Locate the cell with the specified text and output its (x, y) center coordinate. 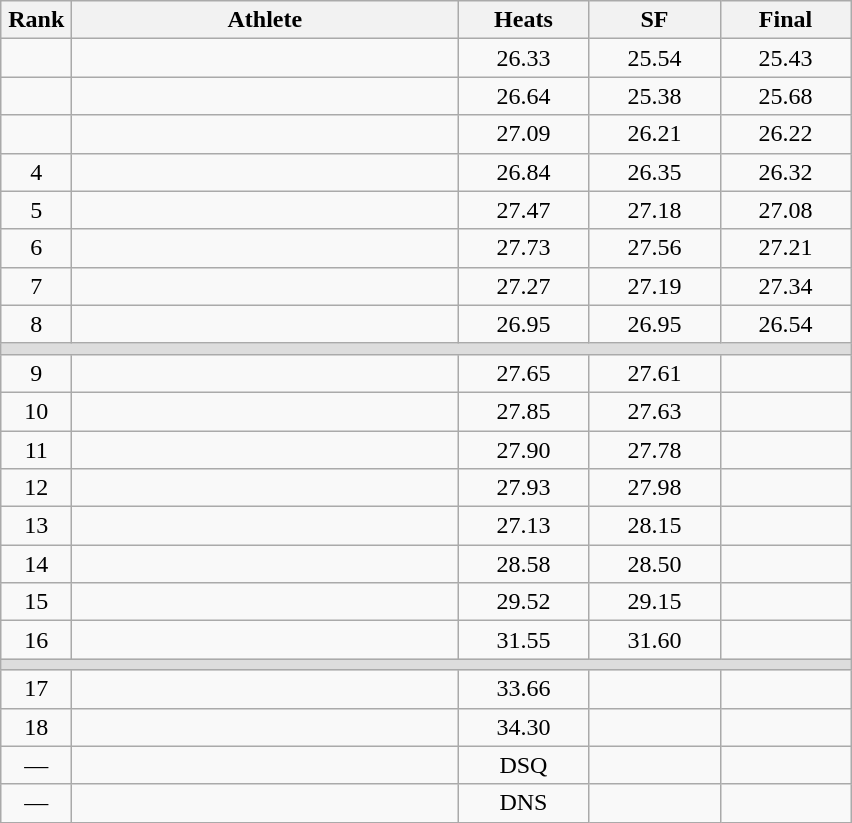
4 (36, 172)
26.35 (654, 172)
DSQ (524, 765)
25.43 (786, 58)
27.13 (524, 526)
17 (36, 689)
27.63 (654, 411)
Rank (36, 20)
27.08 (786, 210)
26.33 (524, 58)
27.47 (524, 210)
27.61 (654, 373)
5 (36, 210)
31.55 (524, 640)
29.52 (524, 602)
Athlete (265, 20)
9 (36, 373)
26.84 (524, 172)
DNS (524, 803)
16 (36, 640)
26.22 (786, 134)
27.65 (524, 373)
26.21 (654, 134)
Final (786, 20)
28.50 (654, 564)
29.15 (654, 602)
28.58 (524, 564)
28.15 (654, 526)
7 (36, 286)
27.19 (654, 286)
Heats (524, 20)
27.18 (654, 210)
27.85 (524, 411)
25.38 (654, 96)
18 (36, 727)
27.21 (786, 248)
11 (36, 449)
27.56 (654, 248)
15 (36, 602)
SF (654, 20)
27.98 (654, 488)
13 (36, 526)
25.54 (654, 58)
34.30 (524, 727)
26.32 (786, 172)
27.73 (524, 248)
26.54 (786, 324)
27.27 (524, 286)
14 (36, 564)
6 (36, 248)
33.66 (524, 689)
10 (36, 411)
8 (36, 324)
27.09 (524, 134)
31.60 (654, 640)
27.34 (786, 286)
27.93 (524, 488)
27.78 (654, 449)
25.68 (786, 96)
26.64 (524, 96)
12 (36, 488)
27.90 (524, 449)
